For the text-containing cell, return its midpoint in (x, y) coordinate format. 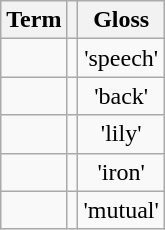
'lily' (121, 134)
Term (34, 20)
'back' (121, 96)
'speech' (121, 58)
'mutual' (121, 210)
Gloss (121, 20)
'iron' (121, 172)
